Find where the given text appears and provide that cell's center as [X, Y] coordinate. 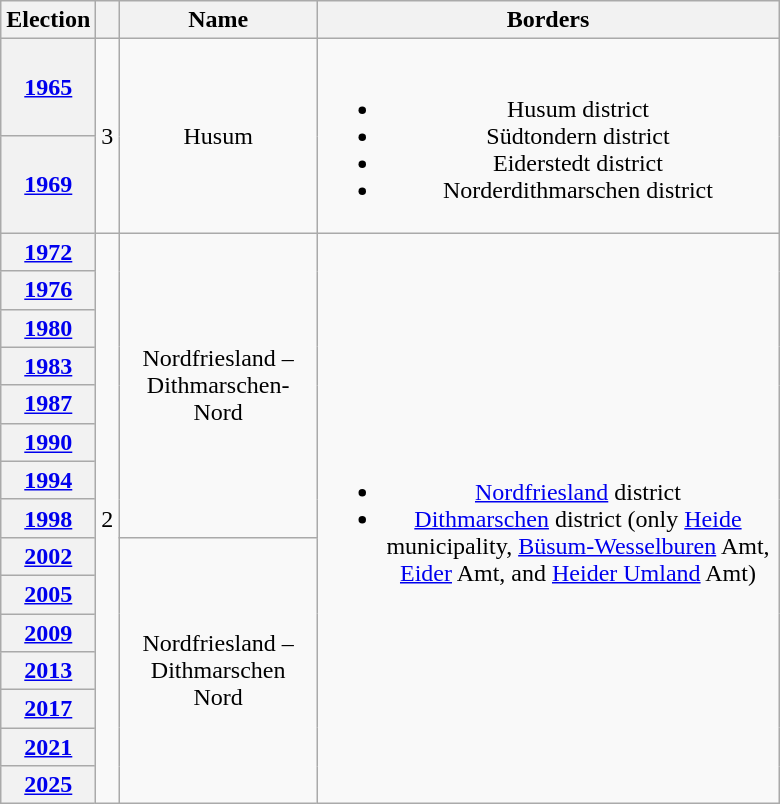
1976 [48, 290]
2002 [48, 556]
1998 [48, 518]
Borders [548, 20]
2005 [48, 594]
2021 [48, 747]
1969 [48, 184]
Name [218, 20]
2017 [48, 709]
1965 [48, 88]
Election [48, 20]
2025 [48, 785]
1983 [48, 366]
2013 [48, 671]
Husum [218, 136]
1987 [48, 404]
1994 [48, 480]
3 [108, 136]
Nordfriesland – Dithmarschen-Nord [218, 385]
Nordfriesland – Dithmarschen Nord [218, 670]
Husum districtSüdtondern districtEiderstedt districtNorderdithmarschen district [548, 136]
1972 [48, 252]
Nordfriesland districtDithmarschen district (only Heide municipality, Büsum-Wesselburen Amt, Eider Amt, and Heider Umland Amt) [548, 518]
2 [108, 518]
1980 [48, 328]
1990 [48, 442]
2009 [48, 633]
